Find where the given text appears and provide that cell's center as [x, y] coordinate. 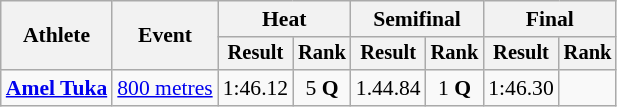
Athlete [57, 36]
1 Q [455, 88]
Semifinal [417, 19]
1:46.30 [520, 88]
Heat [284, 19]
1.44.84 [388, 88]
800 metres [164, 88]
5 Q [322, 88]
Final [550, 19]
Event [164, 36]
Amel Tuka [57, 88]
1:46.12 [256, 88]
